Search for the cell housing the specified text and yield its (x, y) center coordinate. 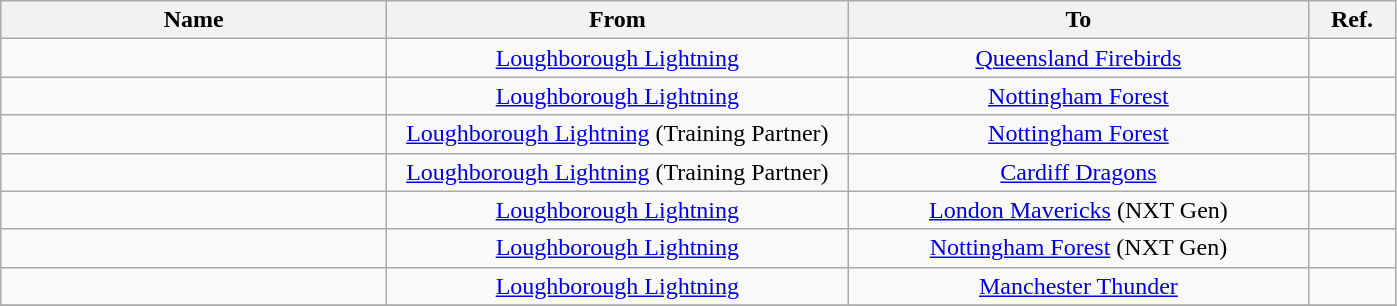
Nottingham Forest (NXT Gen) (1078, 248)
Manchester Thunder (1078, 286)
Name (194, 20)
From (618, 20)
Ref. (1352, 20)
London Mavericks (NXT Gen) (1078, 210)
Cardiff Dragons (1078, 172)
To (1078, 20)
Queensland Firebirds (1078, 58)
